Search for the cell housing the specified text and yield its [X, Y] center coordinate. 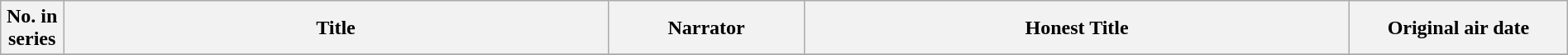
Title [336, 28]
Honest Title [1077, 28]
Original air date [1459, 28]
No. inseries [32, 28]
Narrator [706, 28]
